Pinpoint the cell where the given text exists, returning its (X, Y) midpoint coordinate. 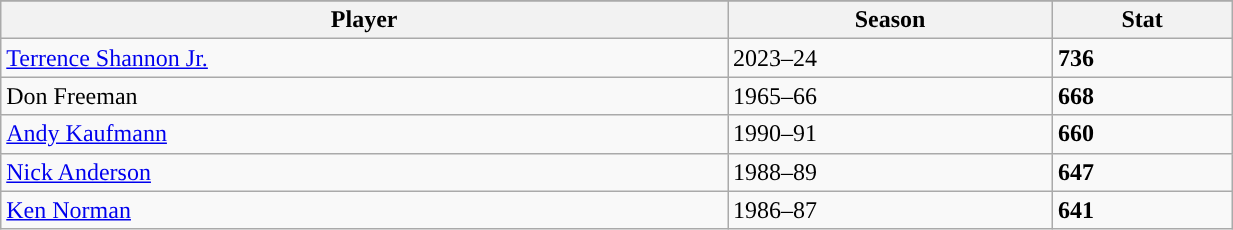
736 (1142, 58)
Stat (1142, 20)
1990–91 (890, 134)
Andy Kaufmann (364, 134)
1988–89 (890, 172)
Ken Norman (364, 210)
641 (1142, 210)
Nick Anderson (364, 172)
2023–24 (890, 58)
Player (364, 20)
1986–87 (890, 210)
647 (1142, 172)
660 (1142, 134)
Don Freeman (364, 96)
Terrence Shannon Jr. (364, 58)
Season (890, 20)
668 (1142, 96)
1965–66 (890, 96)
